Determine the [X, Y] coordinate at the center of the cell enclosing the given text.  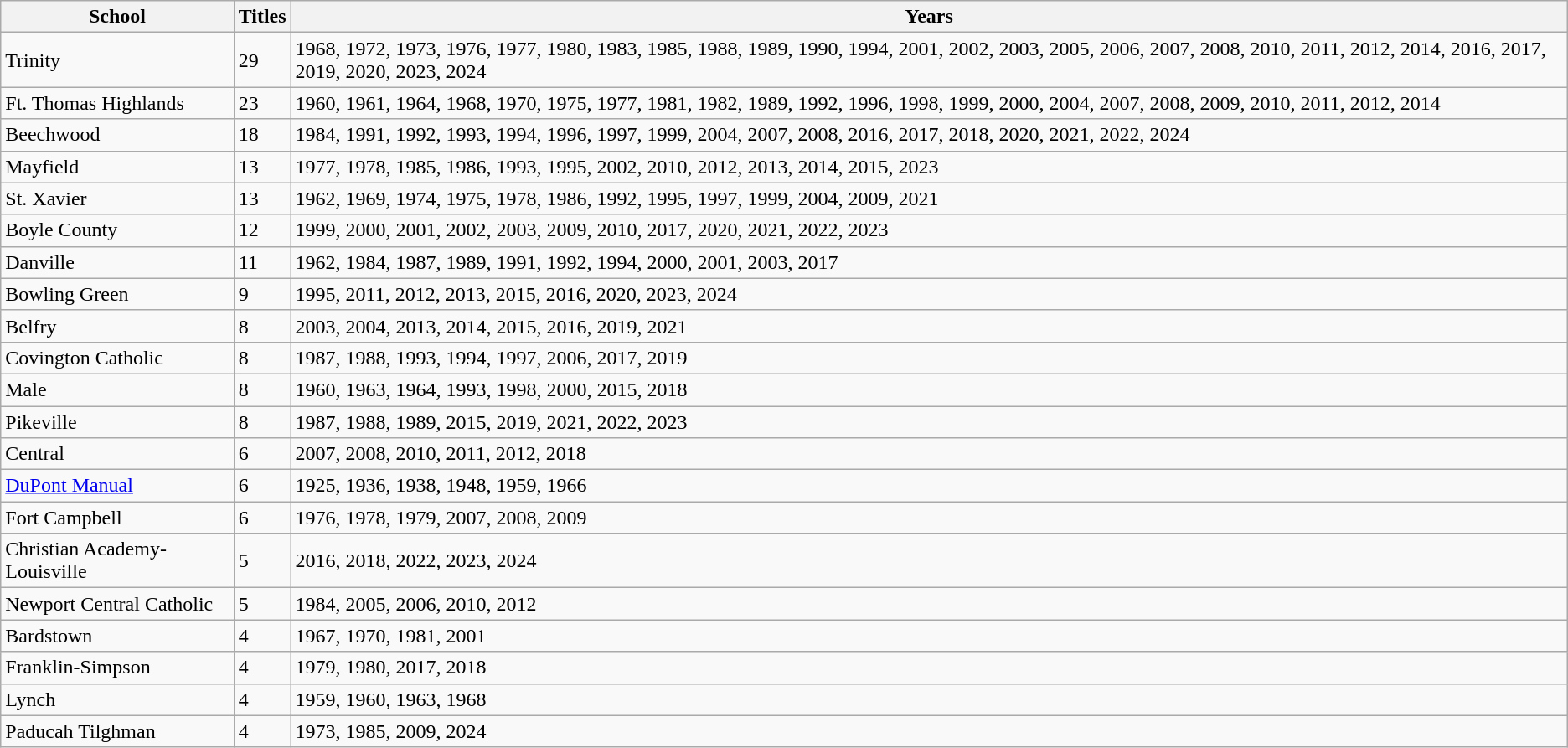
1925, 1936, 1938, 1948, 1959, 1966 [929, 486]
Franklin-Simpson [117, 668]
1979, 1980, 2017, 2018 [929, 668]
11 [262, 262]
St. Xavier [117, 199]
Beechwood [117, 135]
School [117, 17]
2016, 2018, 2022, 2023, 2024 [929, 561]
Lynch [117, 699]
Mayfield [117, 167]
1962, 1969, 1974, 1975, 1978, 1986, 1992, 1995, 1997, 1999, 2004, 2009, 2021 [929, 199]
1959, 1960, 1963, 1968 [929, 699]
9 [262, 294]
1984, 1991, 1992, 1993, 1994, 1996, 1997, 1999, 2004, 2007, 2008, 2016, 2017, 2018, 2020, 2021, 2022, 2024 [929, 135]
2007, 2008, 2010, 2011, 2012, 2018 [929, 454]
Christian Academy-Louisville [117, 561]
Belfry [117, 326]
1960, 1961, 1964, 1968, 1970, 1975, 1977, 1981, 1982, 1989, 1992, 1996, 1998, 1999, 2000, 2004, 2007, 2008, 2009, 2010, 2011, 2012, 2014 [929, 103]
DuPont Manual [117, 486]
Bowling Green [117, 294]
1960, 1963, 1964, 1993, 1998, 2000, 2015, 2018 [929, 389]
Titles [262, 17]
1987, 1988, 1989, 2015, 2019, 2021, 2022, 2023 [929, 421]
1987, 1988, 1993, 1994, 1997, 2006, 2017, 2019 [929, 358]
1984, 2005, 2006, 2010, 2012 [929, 604]
Ft. Thomas Highlands [117, 103]
Pikeville [117, 421]
1995, 2011, 2012, 2013, 2015, 2016, 2020, 2023, 2024 [929, 294]
1999, 2000, 2001, 2002, 2003, 2009, 2010, 2017, 2020, 2021, 2022, 2023 [929, 230]
1976, 1978, 1979, 2007, 2008, 2009 [929, 518]
1973, 1985, 2009, 2024 [929, 731]
Central [117, 454]
Years [929, 17]
Danville [117, 262]
Covington Catholic [117, 358]
18 [262, 135]
12 [262, 230]
Paducah Tilghman [117, 731]
Bardstown [117, 636]
23 [262, 103]
1977, 1978, 1985, 1986, 1993, 1995, 2002, 2010, 2012, 2013, 2014, 2015, 2023 [929, 167]
Trinity [117, 60]
Fort Campbell [117, 518]
Male [117, 389]
1962, 1984, 1987, 1989, 1991, 1992, 1994, 2000, 2001, 2003, 2017 [929, 262]
29 [262, 60]
Boyle County [117, 230]
Newport Central Catholic [117, 604]
1967, 1970, 1981, 2001 [929, 636]
2003, 2004, 2013, 2014, 2015, 2016, 2019, 2021 [929, 326]
